Detect which cell encompasses the target text, then output its (X, Y) center coordinate. 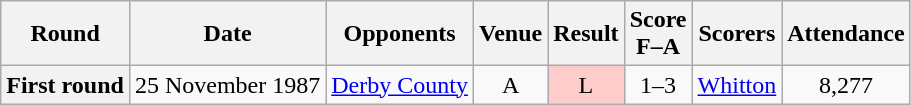
Date (227, 34)
25 November 1987 (227, 85)
A (510, 85)
Attendance (846, 34)
Venue (510, 34)
1–3 (658, 85)
L (586, 85)
Derby County (400, 85)
Round (66, 34)
Scorers (737, 34)
Whitton (737, 85)
Result (586, 34)
First round (66, 85)
8,277 (846, 85)
Opponents (400, 34)
ScoreF–A (658, 34)
